Output the [x, y] coordinate of the center of the cell containing the given text.  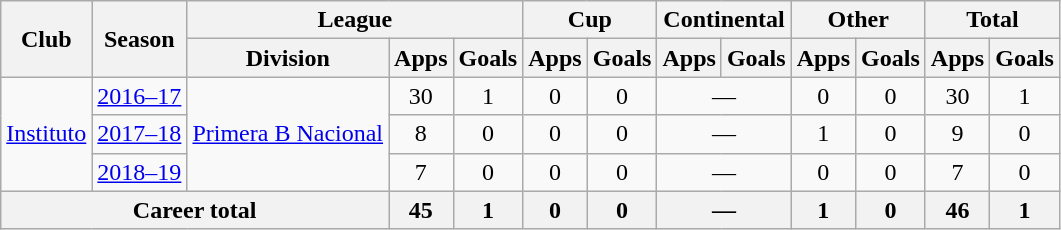
Primera B Nacional [288, 134]
Cup [590, 20]
Other [858, 20]
Total [992, 20]
45 [421, 210]
2017–18 [140, 134]
League [355, 20]
46 [957, 210]
Club [46, 39]
Season [140, 39]
8 [421, 134]
Continental [724, 20]
Career total [195, 210]
2018–19 [140, 172]
9 [957, 134]
2016–17 [140, 96]
Instituto [46, 134]
Division [288, 58]
